Find where the given text appears and provide that cell's center as [x, y] coordinate. 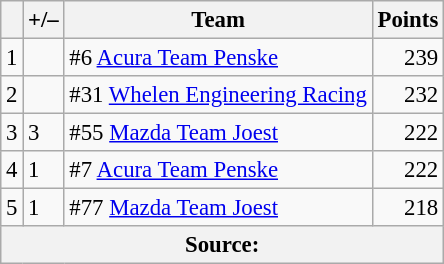
#6 Acura Team Penske [218, 58]
Source: [222, 245]
239 [408, 58]
232 [408, 95]
Points [408, 20]
+/– [44, 20]
4 [12, 170]
Team [218, 20]
#31 Whelen Engineering Racing [218, 95]
#7 Acura Team Penske [218, 170]
5 [12, 208]
218 [408, 208]
#55 Mazda Team Joest [218, 133]
#77 Mazda Team Joest [218, 208]
2 [12, 95]
